Determine the (X, Y) coordinate at the center of the cell enclosing the given text.  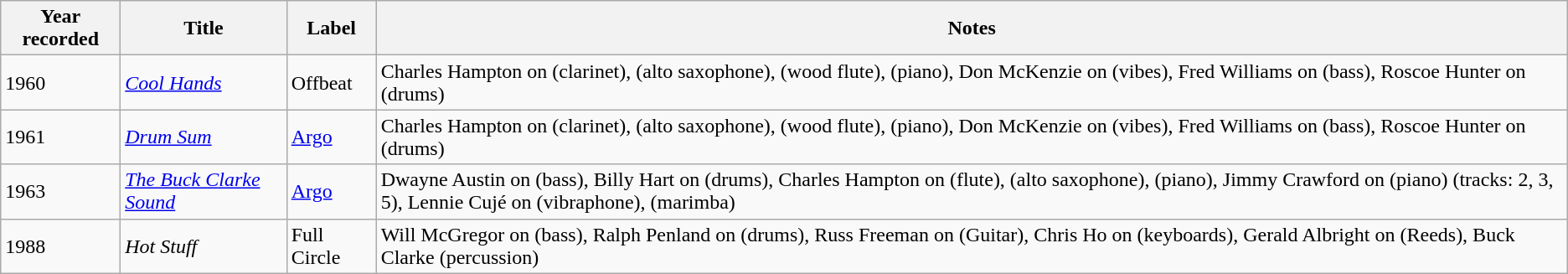
Notes (972, 28)
Cool Hands (204, 82)
The Buck Clarke Sound (204, 191)
1960 (60, 82)
1963 (60, 191)
Year recorded (60, 28)
Drum Sum (204, 137)
Hot Stuff (204, 246)
Offbeat (332, 82)
1988 (60, 246)
Full Circle (332, 246)
Label (332, 28)
1961 (60, 137)
Title (204, 28)
